Detect which cell encompasses the target text, then output its (x, y) center coordinate. 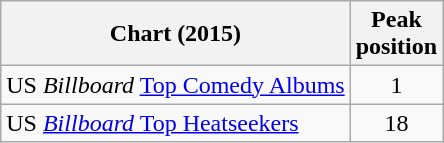
18 (396, 123)
US Billboard Top Comedy Albums (176, 85)
US Billboard Top Heatseekers (176, 123)
Peakposition (396, 34)
1 (396, 85)
Chart (2015) (176, 34)
